Detect which cell encompasses the target text, then output its [x, y] center coordinate. 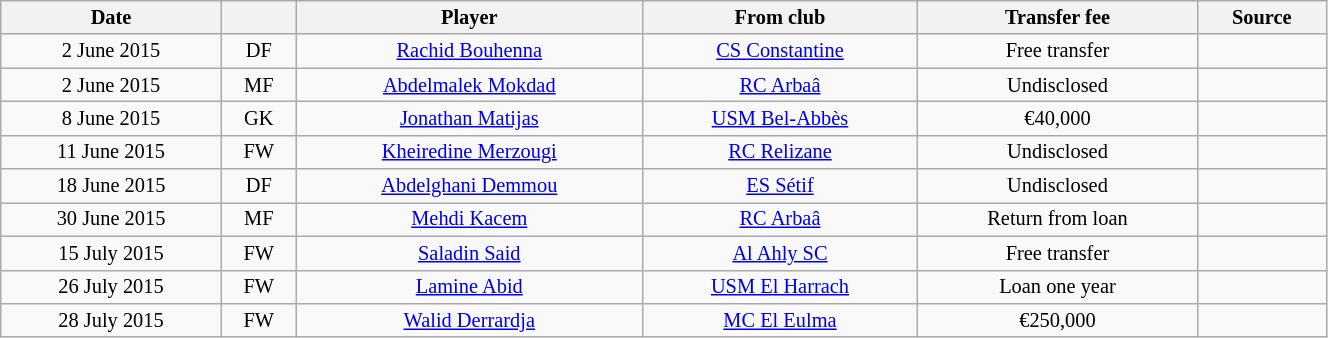
USM Bel-Abbès [780, 118]
Mehdi Kacem [469, 219]
11 June 2015 [112, 152]
Player [469, 17]
Rachid Bouhenna [469, 51]
From club [780, 17]
GK [258, 118]
RC Relizane [780, 152]
Abdelghani Demmou [469, 186]
26 July 2015 [112, 287]
€40,000 [1058, 118]
€250,000 [1058, 320]
MC El Eulma [780, 320]
30 June 2015 [112, 219]
28 July 2015 [112, 320]
ES Sétif [780, 186]
Kheiredine Merzougi [469, 152]
Al Ahly SC [780, 253]
Return from loan [1058, 219]
15 July 2015 [112, 253]
Saladin Said [469, 253]
Lamine Abid [469, 287]
Transfer fee [1058, 17]
Source [1262, 17]
8 June 2015 [112, 118]
Loan one year [1058, 287]
Walid Derrardja [469, 320]
Jonathan Matijas [469, 118]
Date [112, 17]
USM El Harrach [780, 287]
CS Constantine [780, 51]
18 June 2015 [112, 186]
Abdelmalek Mokdad [469, 85]
